Capture the cell that displays the provided text and extract its [X, Y] central coordinate. 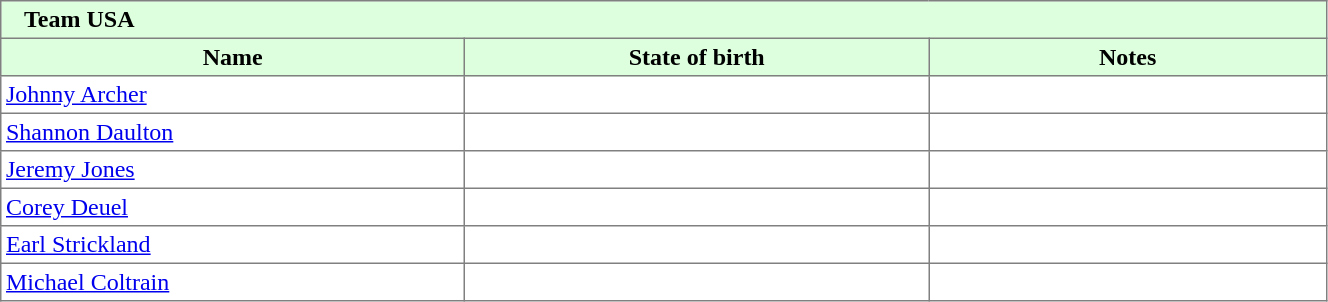
Shannon Daulton [233, 132]
Team USA [664, 20]
Johnny Archer [233, 95]
Name [233, 57]
Jeremy Jones [233, 170]
State of birth [697, 57]
Corey Deuel [233, 207]
Michael Coltrain [233, 282]
Earl Strickland [233, 245]
Notes [1128, 57]
